Identify which cell holds the provided text, then report its [x, y] central coordinate. 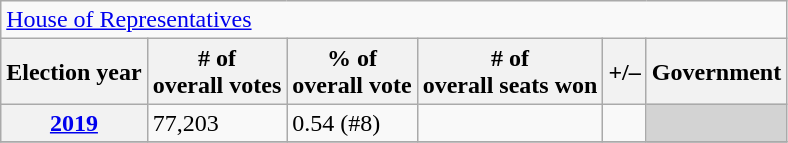
# ofoverall votes [217, 72]
+/– [624, 72]
Election year [74, 72]
0.54 (#8) [352, 123]
# ofoverall seats won [510, 72]
House of Representatives [394, 20]
Government [716, 72]
2019 [74, 123]
% ofoverall vote [352, 72]
77,203 [217, 123]
